Return (X, Y) of the center of cell containing provided text 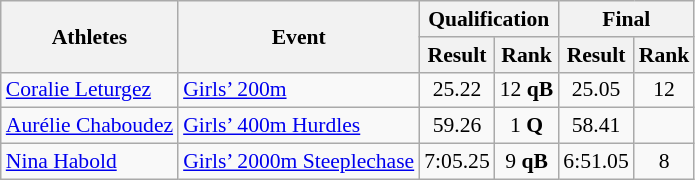
6:51.05 (596, 162)
Girls’ 400m Hurdles (298, 126)
58.41 (596, 126)
Girls’ 2000m Steeplechase (298, 162)
12 qB (527, 90)
Final (626, 19)
Nina Habold (90, 162)
7:05.25 (456, 162)
Aurélie Chaboudez (90, 126)
Event (298, 36)
Coralie Leturgez (90, 90)
1 Q (527, 126)
25.22 (456, 90)
25.05 (596, 90)
9 qB (527, 162)
12 (664, 90)
Girls’ 200m (298, 90)
Qualification (488, 19)
Athletes (90, 36)
59.26 (456, 126)
8 (664, 162)
